Provide the (X, Y) coordinate of the cell's center where the given text is located.  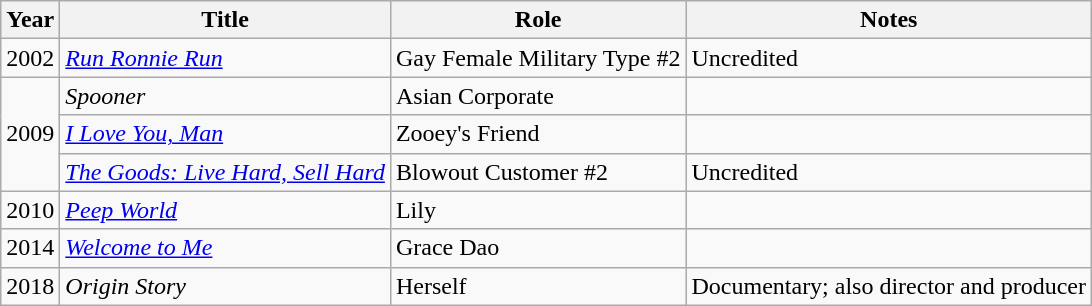
Blowout Customer #2 (538, 172)
Documentary; also director and producer (889, 286)
2002 (30, 58)
Peep World (226, 210)
Welcome to Me (226, 248)
Year (30, 20)
I Love You, Man (226, 134)
Grace Dao (538, 248)
Gay Female Military Type #2 (538, 58)
Asian Corporate (538, 96)
2014 (30, 248)
The Goods: Live Hard, Sell Hard (226, 172)
Herself (538, 286)
Spooner (226, 96)
2009 (30, 134)
Run Ronnie Run (226, 58)
Notes (889, 20)
Lily (538, 210)
2018 (30, 286)
Origin Story (226, 286)
Title (226, 20)
2010 (30, 210)
Zooey's Friend (538, 134)
Role (538, 20)
